Provide the [X, Y] coordinate of the cell's center where the given text is located.  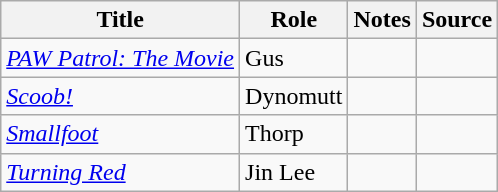
Notes [382, 20]
Thorp [294, 134]
Dynomutt [294, 96]
Source [456, 20]
Gus [294, 58]
Jin Lee [294, 172]
Turning Red [120, 172]
Scoob! [120, 96]
Role [294, 20]
PAW Patrol: The Movie [120, 58]
Title [120, 20]
Smallfoot [120, 134]
